Output the (X, Y) coordinate of the center of the cell containing the given text.  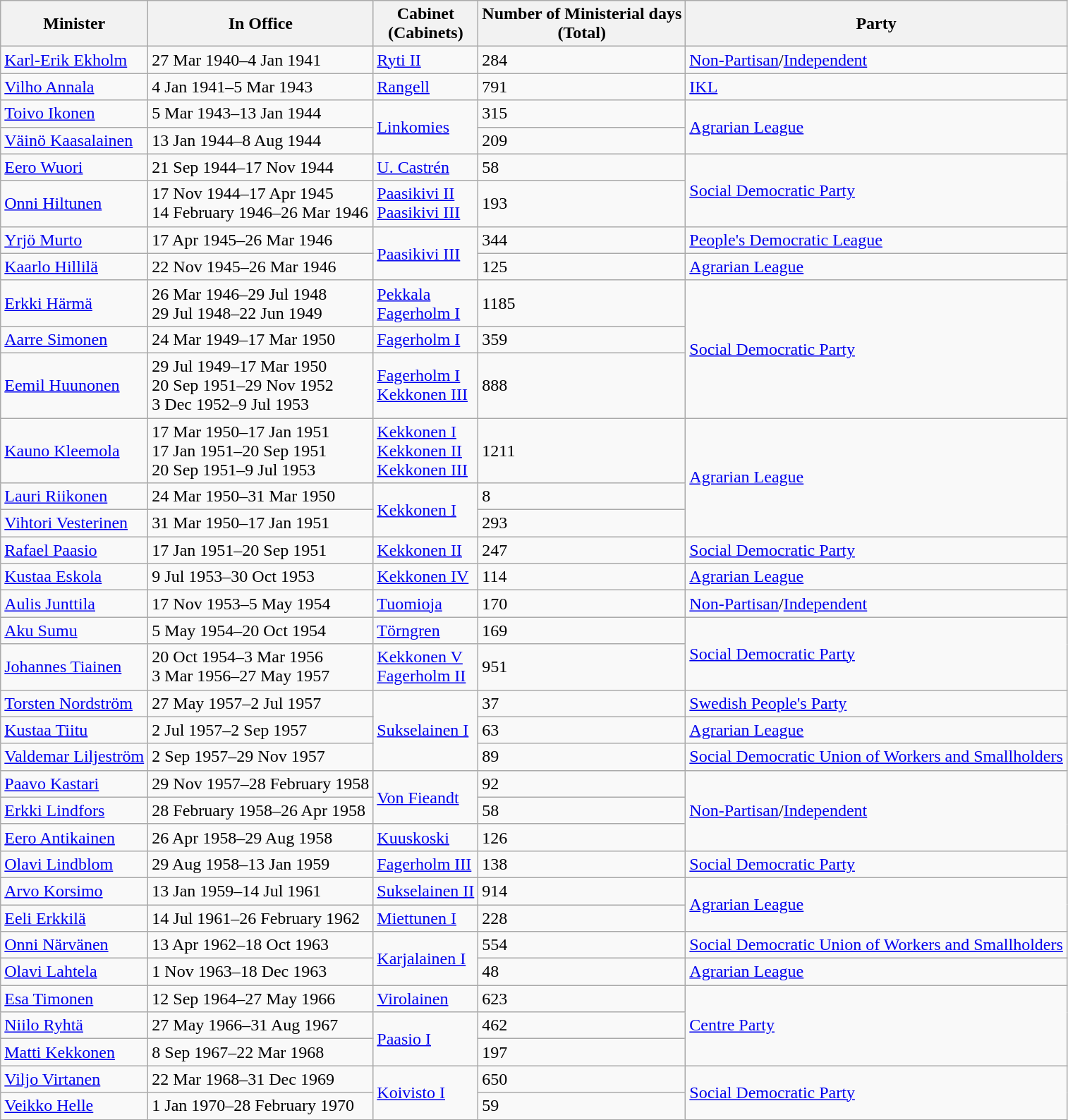
Fagerholm III (426, 864)
1211 (582, 450)
Eemil Huunonen (75, 385)
Onni Närvänen (75, 945)
209 (582, 140)
Karjalainen I (426, 958)
247 (582, 550)
Aulis Junttila (75, 604)
125 (582, 267)
Cabinet(Cabinets) (426, 24)
2 Jul 1957–2 Sep 1957 (261, 730)
Paasio I (426, 1039)
554 (582, 945)
22 Nov 1945–26 Mar 1946 (261, 267)
Number of Ministerial days (Total) (582, 24)
Kekkonen IV (426, 577)
344 (582, 240)
Paavo Kastari (75, 784)
Toivo Ikonen (75, 114)
Erkki Härmä (75, 303)
1185 (582, 303)
17 Nov 1944–17 Apr 194514 February 1946–26 Mar 1946 (261, 203)
Eero Wuori (75, 167)
Koivisto I (426, 1092)
Swedish People's Party (876, 703)
Erkki Lindfors (75, 810)
Johannes Tiainen (75, 667)
13 Apr 1962–18 Oct 1963 (261, 945)
2 Sep 1957–29 Nov 1957 (261, 757)
Fagerholm IKekkonen III (426, 385)
24 Mar 1949–17 Mar 1950 (261, 339)
Tuomioja (426, 604)
5 Mar 1943–13 Jan 1944 (261, 114)
22 Mar 1968–31 Dec 1969 (261, 1079)
Valdemar Liljeström (75, 757)
Kekkonen IKekkonen IIKekkonen III (426, 450)
Sukselainen I (426, 730)
17 Jan 1951–20 Sep 1951 (261, 550)
293 (582, 523)
13 Jan 1944–8 Aug 1944 (261, 140)
Linkomies (426, 127)
26 Apr 1958–29 Aug 1958 (261, 837)
Niilo Ryhtä (75, 1025)
Viljo Virtanen (75, 1079)
Esa Timonen (75, 999)
359 (582, 339)
Torsten Nordström (75, 703)
59 (582, 1106)
138 (582, 864)
27 Mar 1940–4 Jan 1941 (261, 60)
Paasikivi III (426, 253)
Sukselainen II (426, 891)
114 (582, 577)
29 Aug 1958–13 Jan 1959 (261, 864)
14 Jul 1961–26 February 1962 (261, 918)
People's Democratic League (876, 240)
Kustaa Eskola (75, 577)
4 Jan 1941–5 Mar 1943 (261, 87)
Centre Party (876, 1025)
Eero Antikainen (75, 837)
Karl-Erik Ekholm (75, 60)
126 (582, 837)
315 (582, 114)
Onni Hiltunen (75, 203)
951 (582, 667)
Kustaa Tiitu (75, 730)
92 (582, 784)
21 Sep 1944–17 Nov 1944 (261, 167)
Rangell (426, 87)
Vilho Annala (75, 87)
Aku Sumu (75, 631)
Lauri Riikonen (75, 497)
169 (582, 631)
Kekkonen II (426, 550)
37 (582, 703)
13 Jan 1959–14 Jul 1961 (261, 891)
PekkalaFagerholm I (426, 303)
Eeli Erkkilä (75, 918)
8 (582, 497)
Olavi Lindblom (75, 864)
31 Mar 1950–17 Jan 1951 (261, 523)
20 Oct 1954–3 Mar 19563 Mar 1956–27 May 1957 (261, 667)
Matti Kekkonen (75, 1052)
Kauno Kleemola (75, 450)
24 Mar 1950–31 Mar 1950 (261, 497)
Kaarlo Hillilä (75, 267)
193 (582, 203)
284 (582, 60)
Von Fieandt (426, 797)
Väinö Kaasalainen (75, 140)
Paasikivi IIPaasikivi III (426, 203)
17 Apr 1945–26 Mar 1946 (261, 240)
17 Mar 1950–17 Jan 195117 Jan 1951–20 Sep 195120 Sep 1951–9 Jul 1953 (261, 450)
Vihtori Vesterinen (75, 523)
26 Mar 1946–29 Jul 194829 Jul 1948–22 Jun 1949 (261, 303)
29 Jul 1949–17 Mar 195020 Sep 1951–29 Nov 1952 3 Dec 1952–9 Jul 1953 (261, 385)
8 Sep 1967–22 Mar 1968 (261, 1052)
29 Nov 1957–28 February 1958 (261, 784)
623 (582, 999)
Olavi Lahtela (75, 972)
Kekkonen I (426, 510)
Kekkonen VFagerholm II (426, 667)
U. Castrén (426, 167)
197 (582, 1052)
Rafael Paasio (75, 550)
28 February 1958–26 Apr 1958 (261, 810)
Fagerholm I (426, 339)
Party (876, 24)
Törngren (426, 631)
Miettunen I (426, 918)
5 May 1954–20 Oct 1954 (261, 631)
888 (582, 385)
Ryti II (426, 60)
1 Nov 1963–18 Dec 1963 (261, 972)
48 (582, 972)
27 May 1957–2 Jul 1957 (261, 703)
Kuuskoski (426, 837)
791 (582, 87)
Arvo Korsimo (75, 891)
IKL (876, 87)
12 Sep 1964–27 May 1966 (261, 999)
In Office (261, 24)
Veikko Helle (75, 1106)
914 (582, 891)
170 (582, 604)
Virolainen (426, 999)
27 May 1966–31 Aug 1967 (261, 1025)
89 (582, 757)
462 (582, 1025)
Yrjö Murto (75, 240)
63 (582, 730)
1 Jan 1970–28 February 1970 (261, 1106)
650 (582, 1079)
Aarre Simonen (75, 339)
Minister (75, 24)
228 (582, 918)
9 Jul 1953–30 Oct 1953 (261, 577)
17 Nov 1953–5 May 1954 (261, 604)
